Provide the (X, Y) coordinate of the cell's center where the given text is located.  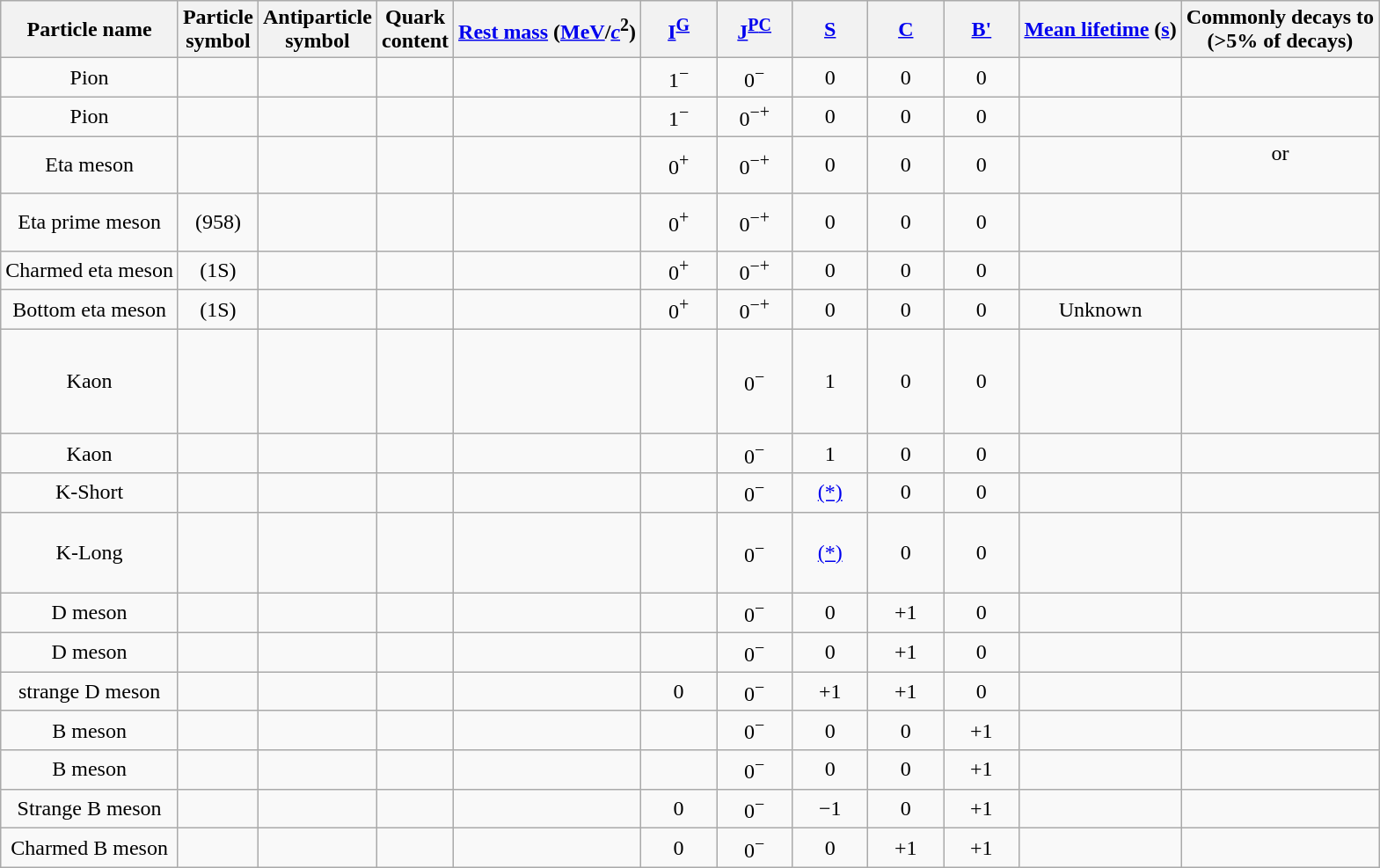
IG (679, 30)
Charmed B meson (90, 848)
C (906, 30)
(958) (218, 222)
or (1280, 165)
Antiparticle symbol (317, 30)
K-Long (90, 552)
S (830, 30)
Mean lifetime (s) (1100, 30)
Eta meson (90, 165)
Particle name (90, 30)
Charmed eta meson (90, 271)
Bottom eta meson (90, 310)
Unknown (1100, 310)
Particle symbol (218, 30)
strange D meson (90, 691)
K-Short (90, 492)
Strange B meson (90, 809)
JPC (755, 30)
Rest mass (MeV/c2) (547, 30)
B' (982, 30)
Quark content (415, 30)
Commonly decays to (>5% of decays) (1280, 30)
Eta prime meson (90, 222)
−1 (830, 809)
